Return the (x, y) coordinate for the center point of the cell that contains the specified text.  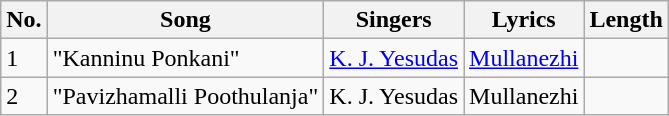
Song (186, 20)
Length (626, 20)
Singers (394, 20)
"Pavizhamalli Poothulanja" (186, 96)
1 (24, 58)
No. (24, 20)
2 (24, 96)
Lyrics (524, 20)
"Kanninu Ponkani" (186, 58)
